Provide the [X, Y] coordinate of the cell's center where the given text is located.  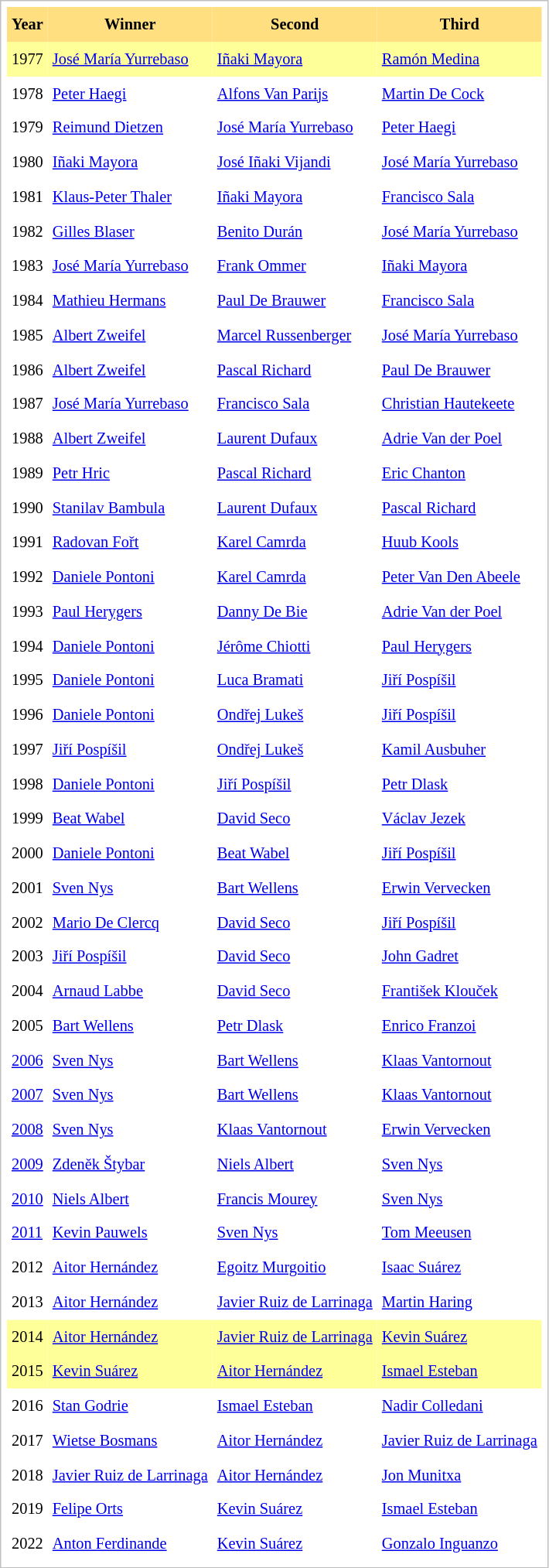
Peter Van Den Abeele [459, 577]
Winner [130, 25]
Mario De Clercq [130, 923]
Nadir Colledani [459, 1405]
2002 [28, 923]
1978 [28, 93]
2008 [28, 1130]
1999 [28, 819]
Egoitz Murgoitio [295, 1268]
1981 [28, 197]
2019 [28, 1509]
1998 [28, 785]
František Klouček [459, 991]
1982 [28, 232]
2000 [28, 853]
Kamil Ausbuher [459, 749]
2018 [28, 1475]
Arnaud Labbe [130, 991]
Francis Mourey [295, 1198]
2007 [28, 1094]
Martin De Cock [459, 93]
Stanilav Bambula [130, 508]
2022 [28, 1543]
Eric Chanton [459, 474]
Benito Durán [295, 232]
Tom Meeusen [459, 1234]
Danny De Bie [295, 611]
Jérôme Chiotti [295, 645]
1979 [28, 128]
1997 [28, 749]
Jon Munitxa [459, 1475]
Year [28, 25]
Reimund Dietzen [130, 128]
2011 [28, 1234]
Second [295, 25]
2005 [28, 1026]
1977 [28, 59]
Anton Ferdinande [130, 1543]
2012 [28, 1268]
Mathieu Hermans [130, 300]
2009 [28, 1164]
1986 [28, 370]
Huub Kools [459, 542]
Petr Hric [130, 474]
1995 [28, 681]
Wietse Bosmans [130, 1441]
1993 [28, 611]
1989 [28, 474]
José Iñaki Vijandi [295, 163]
Zdeněk Štybar [130, 1164]
2013 [28, 1302]
Christian Hautekeete [459, 404]
Enrico Franzoi [459, 1026]
1985 [28, 336]
1988 [28, 438]
John Gadret [459, 957]
1990 [28, 508]
1980 [28, 163]
Gonzalo Inguanzo [459, 1543]
2003 [28, 957]
Luca Bramati [295, 681]
Kevin Pauwels [130, 1234]
2010 [28, 1198]
Gilles Blaser [130, 232]
Radovan Fořt [130, 542]
1984 [28, 300]
Stan Godrie [130, 1405]
1996 [28, 715]
Isaac Suárez [459, 1268]
Frank Ommer [295, 266]
2001 [28, 888]
2017 [28, 1441]
1983 [28, 266]
Ramón Medina [459, 59]
2006 [28, 1060]
2015 [28, 1371]
1991 [28, 542]
Klaus-Peter Thaler [130, 197]
Alfons Van Parijs [295, 93]
Felipe Orts [130, 1509]
Václav Jezek [459, 819]
2014 [28, 1337]
2004 [28, 991]
1987 [28, 404]
Third [459, 25]
2016 [28, 1405]
1994 [28, 645]
1992 [28, 577]
Martin Haring [459, 1302]
Marcel Russenberger [295, 336]
